Identify which cell holds the provided text, then report its [X, Y] central coordinate. 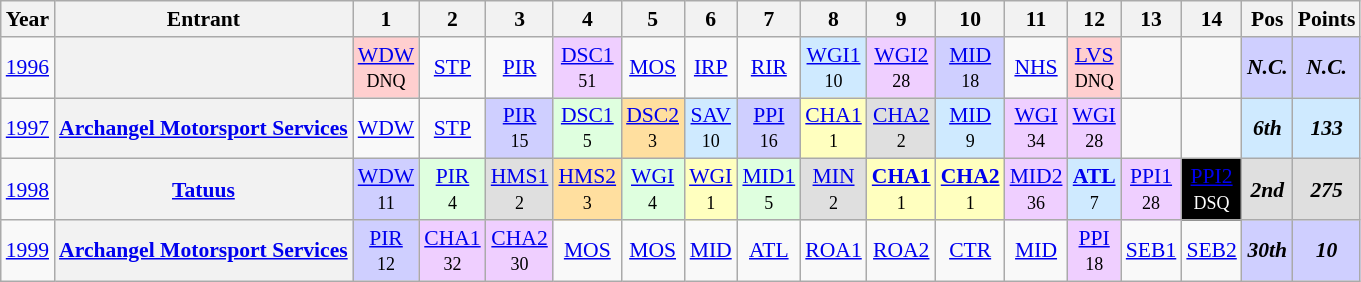
Entrant [204, 19]
Points [1327, 19]
MID9 [970, 128]
WDWDNQ [386, 68]
12 [1094, 19]
PPI128 [1152, 190]
WGI34 [1036, 128]
WGI228 [902, 68]
CTR [970, 250]
Tatuus [204, 190]
275 [1327, 190]
SEB2 [1212, 250]
MID15 [768, 190]
WDW [386, 128]
WGI110 [834, 68]
1999 [28, 250]
133 [1327, 128]
PIR [520, 68]
CHA132 [452, 250]
SEB1 [1152, 250]
RIR [768, 68]
PIR15 [520, 128]
Pos [1268, 19]
7 [768, 19]
LVSDNQ [1094, 68]
9 [902, 19]
8 [834, 19]
IRP [710, 68]
NHS [1036, 68]
CHA21 [970, 190]
DSC23 [652, 128]
DSC15 [587, 128]
MIN2 [834, 190]
CHA230 [520, 250]
5 [652, 19]
3 [520, 19]
MID18 [970, 68]
WDW11 [386, 190]
ROA1 [834, 250]
CHA22 [902, 128]
Year [28, 19]
ATL7 [1094, 190]
PPI2DSQ [1212, 190]
HMS12 [520, 190]
1998 [28, 190]
13 [1152, 19]
1996 [28, 68]
PIR4 [452, 190]
ROA2 [902, 250]
WGI4 [652, 190]
1997 [28, 128]
2nd [1268, 190]
1 [386, 19]
HMS23 [587, 190]
11 [1036, 19]
PPI18 [1094, 250]
PPI16 [768, 128]
4 [587, 19]
ATL [768, 250]
MID236 [1036, 190]
DSC151 [587, 68]
WGI1 [710, 190]
6th [1268, 128]
30th [1268, 250]
SAV10 [710, 128]
2 [452, 19]
WGI28 [1094, 128]
PIR12 [386, 250]
14 [1212, 19]
6 [710, 19]
